For the text-containing cell, return its midpoint in (x, y) coordinate format. 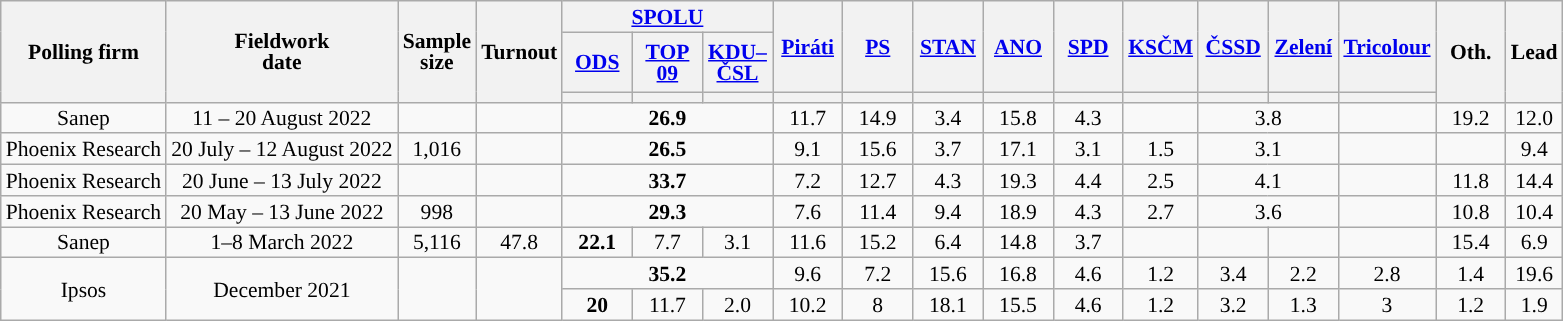
3.6 (1268, 212)
3.8 (1268, 118)
15.4 (1471, 242)
SPOLU (667, 16)
20 June – 13 July 2022 (282, 180)
11.4 (878, 212)
11.8 (1471, 180)
Fieldworkdate (282, 52)
1.3 (1303, 304)
9.6 (808, 274)
Tricolour (1386, 46)
2.0 (737, 304)
33.7 (667, 180)
4.1 (1268, 180)
KSČM (1160, 46)
19.2 (1471, 118)
16.8 (1018, 274)
15.5 (1018, 304)
14.9 (878, 118)
47.8 (519, 242)
26.9 (667, 118)
10.8 (1471, 212)
5,116 (437, 242)
6.9 (1534, 242)
1–8 March 2022 (282, 242)
Piráti (808, 46)
1.5 (1160, 150)
11 – 20 August 2022 (282, 118)
PS (878, 46)
15.2 (878, 242)
8 (878, 304)
12.0 (1534, 118)
Samplesize (437, 52)
Turnout (519, 52)
STAN (948, 46)
7.7 (667, 242)
998 (437, 212)
3 (1386, 304)
December 2021 (282, 289)
2.7 (1160, 212)
18.1 (948, 304)
6.4 (948, 242)
22.1 (597, 242)
29.3 (667, 212)
26.5 (667, 150)
20 May – 13 June 2022 (282, 212)
19.3 (1018, 180)
2.5 (1160, 180)
4.4 (1088, 180)
3.2 (1233, 304)
18.9 (1018, 212)
ČSSD (1233, 46)
20 (597, 304)
1.4 (1471, 274)
Polling firm (84, 52)
10.2 (808, 304)
20 July – 12 August 2022 (282, 150)
12.7 (878, 180)
2.2 (1303, 274)
ODS (597, 62)
7.6 (808, 212)
Zelení (1303, 46)
11.6 (808, 242)
1,016 (437, 150)
SPD (1088, 46)
15.8 (1018, 118)
Oth. (1471, 52)
1.9 (1534, 304)
10.4 (1534, 212)
14.4 (1534, 180)
19.6 (1534, 274)
9.1 (808, 150)
KDU–ČSL (737, 62)
14.8 (1018, 242)
TOP 09 (667, 62)
17.1 (1018, 150)
ANO (1018, 46)
35.2 (667, 274)
2.8 (1386, 274)
Lead (1534, 52)
Ipsos (84, 289)
